Capture the cell that displays the provided text and extract its (X, Y) central coordinate. 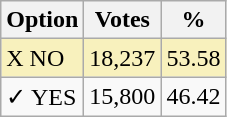
18,237 (122, 58)
Option (42, 20)
53.58 (194, 58)
15,800 (122, 97)
% (194, 20)
✓ YES (42, 97)
Votes (122, 20)
X NO (42, 58)
46.42 (194, 97)
